Find where the given text appears and provide that cell's center as [X, Y] coordinate. 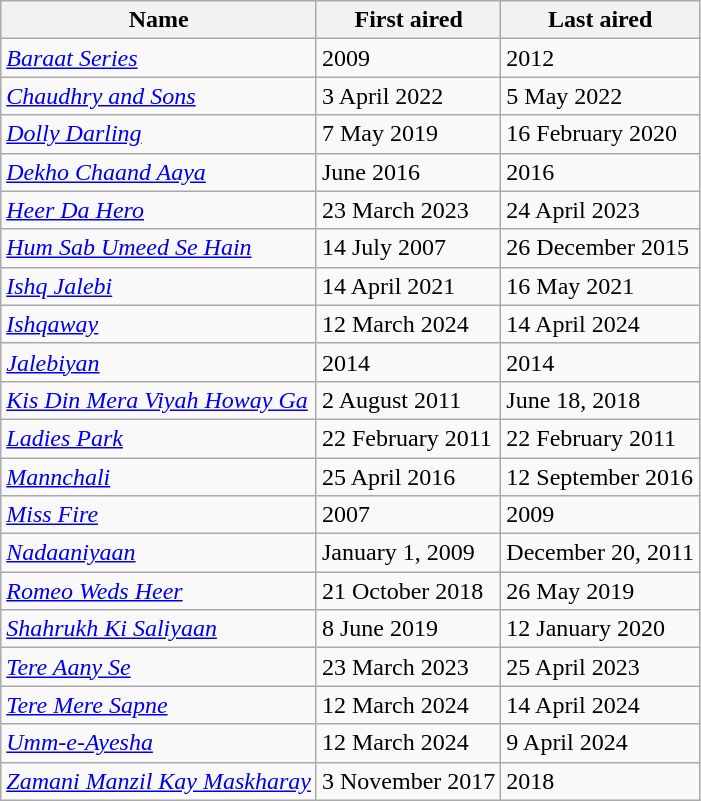
16 February 2020 [600, 134]
Ishqaway [159, 324]
12 January 2020 [600, 629]
14 July 2007 [408, 248]
Heer Da Hero [159, 210]
24 April 2023 [600, 210]
9 April 2024 [600, 743]
Last aired [600, 20]
2016 [600, 172]
Shahrukh Ki Saliyaan [159, 629]
June 18, 2018 [600, 400]
2018 [600, 781]
12 September 2016 [600, 477]
Name [159, 20]
Chaudhry and Sons [159, 96]
2 August 2011 [408, 400]
Dolly Darling [159, 134]
16 May 2021 [600, 286]
Dekho Chaand Aaya [159, 172]
Ishq Jalebi [159, 286]
Kis Din Mera Viyah Howay Ga [159, 400]
Zamani Manzil Kay Maskharay [159, 781]
8 June 2019 [408, 629]
3 November 2017 [408, 781]
January 1, 2009 [408, 553]
5 May 2022 [600, 96]
Mannchali [159, 477]
2012 [600, 58]
Tere Mere Sapne [159, 705]
Ladies Park [159, 438]
3 April 2022 [408, 96]
25 April 2016 [408, 477]
Hum Sab Umeed Se Hain [159, 248]
7 May 2019 [408, 134]
Tere Aany Se [159, 667]
First aired [408, 20]
25 April 2023 [600, 667]
Umm-e-Ayesha [159, 743]
26 December 2015 [600, 248]
December 20, 2011 [600, 553]
26 May 2019 [600, 591]
Miss Fire [159, 515]
June 2016 [408, 172]
Baraat Series [159, 58]
Nadaaniyaan [159, 553]
14 April 2021 [408, 286]
21 October 2018 [408, 591]
2007 [408, 515]
Romeo Weds Heer [159, 591]
Jalebiyan [159, 362]
